Extract the [X, Y] coordinate from the center of the cell holding the provided text.  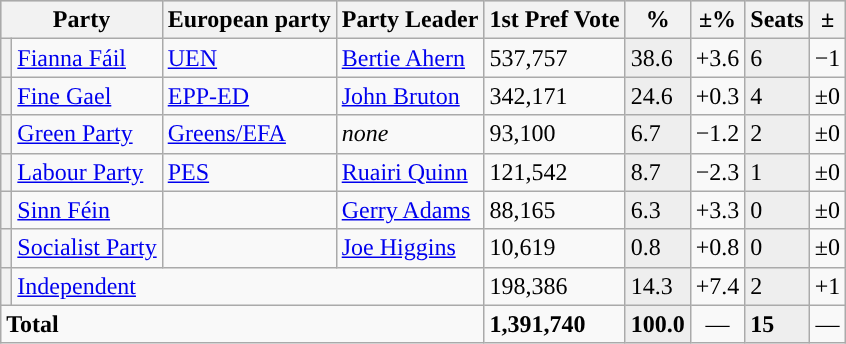
1,391,740 [554, 324]
Seats [777, 20]
+3.3 [718, 210]
14.3 [658, 286]
Socialist Party [87, 248]
93,100 [554, 134]
6.3 [658, 210]
European party [249, 20]
Ruairi Quinn [410, 172]
24.6 [658, 96]
10,619 [554, 248]
121,542 [554, 172]
±% [718, 20]
none [410, 134]
PES [249, 172]
Party [82, 20]
Joe Higgins [410, 248]
15 [777, 324]
Fianna Fáil [87, 58]
Greens/EFA [249, 134]
−2.3 [718, 172]
Fine Gael [87, 96]
1 [777, 172]
−1.2 [718, 134]
4 [777, 96]
EPP-ED [249, 96]
+1 [828, 286]
+0.8 [718, 248]
Sinn Féin [87, 210]
Labour Party [87, 172]
Party Leader [410, 20]
Gerry Adams [410, 210]
+0.3 [718, 96]
198,386 [554, 286]
537,757 [554, 58]
+7.4 [718, 286]
± [828, 20]
Independent [248, 286]
Total [242, 324]
6 [777, 58]
Green Party [87, 134]
1st Pref Vote [554, 20]
88,165 [554, 210]
0.8 [658, 248]
UEN [249, 58]
+3.6 [718, 58]
% [658, 20]
342,171 [554, 96]
8.7 [658, 172]
6.7 [658, 134]
100.0 [658, 324]
Bertie Ahern [410, 58]
38.6 [658, 58]
−1 [828, 58]
John Bruton [410, 96]
